Output the (X, Y) coordinate of the center of the cell containing the given text.  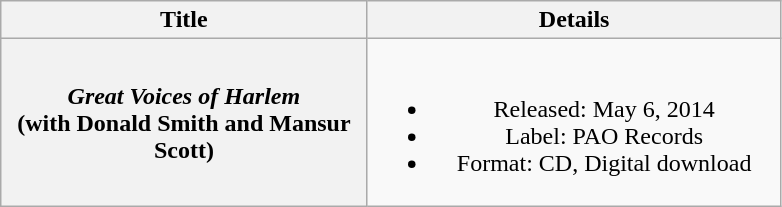
Details (574, 20)
Title (184, 20)
Great Voices of Harlem(with Donald Smith and Mansur Scott) (184, 122)
Released: May 6, 2014Label: PAO RecordsFormat: CD, Digital download (574, 122)
